Provide the [x, y] coordinate of the cell's center where the given text is located.  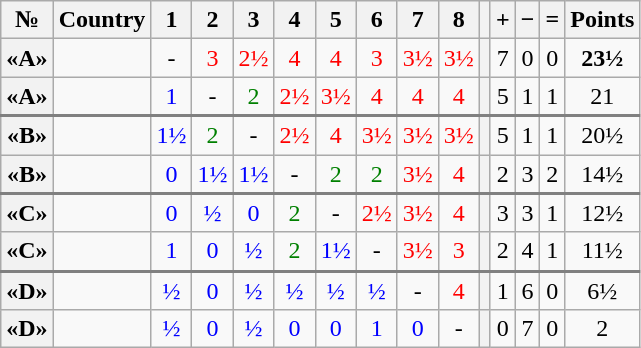
Points [602, 20]
Country [102, 20]
8 [458, 20]
№ [27, 20]
− [528, 20]
6½ [602, 290]
+ [502, 20]
20½ [602, 136]
23½ [602, 58]
14½ [602, 174]
12½ [602, 212]
= [552, 20]
11½ [602, 252]
21 [602, 96]
